Search for the cell housing the specified text and yield its [x, y] center coordinate. 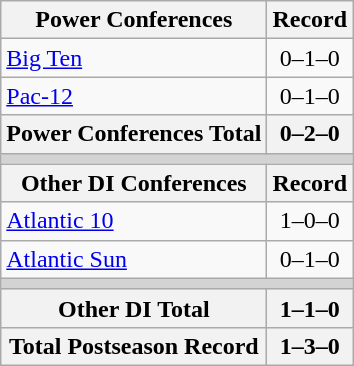
Power Conferences [134, 20]
Atlantic Sun [134, 259]
1–3–0 [310, 346]
1–0–0 [310, 221]
Atlantic 10 [134, 221]
0–2–0 [310, 134]
Other DI Total [134, 308]
Big Ten [134, 58]
Pac-12 [134, 96]
1–1–0 [310, 308]
Other DI Conferences [134, 183]
Total Postseason Record [134, 346]
Power Conferences Total [134, 134]
